Identify which cell holds the provided text, then report its (x, y) central coordinate. 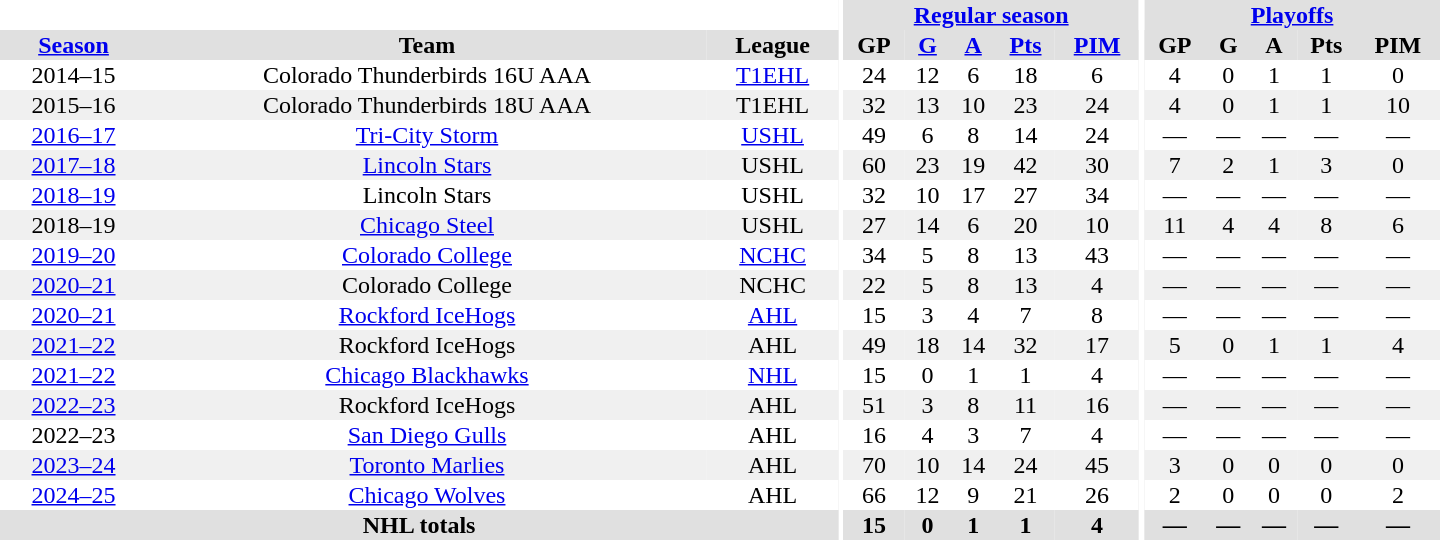
22 (874, 285)
19 (973, 165)
Chicago Blackhawks (427, 375)
2024–25 (74, 495)
51 (874, 405)
60 (874, 165)
2019–20 (74, 255)
20 (1026, 225)
66 (874, 495)
NHL totals (419, 525)
45 (1097, 465)
2017–18 (74, 165)
Chicago Wolves (427, 495)
Colorado Thunderbirds 18U AAA (427, 105)
Season (74, 45)
70 (874, 465)
9 (973, 495)
Team (427, 45)
Playoffs (1292, 15)
30 (1097, 165)
NHL (772, 375)
Regular season (991, 15)
Colorado Thunderbirds 16U AAA (427, 75)
San Diego Gulls (427, 435)
Toronto Marlies (427, 465)
Tri-City Storm (427, 135)
21 (1026, 495)
2014–15 (74, 75)
2023–24 (74, 465)
2015–16 (74, 105)
26 (1097, 495)
42 (1026, 165)
League (772, 45)
Chicago Steel (427, 225)
43 (1097, 255)
2016–17 (74, 135)
